Extract the (X, Y) coordinate from the center of the cell holding the provided text.  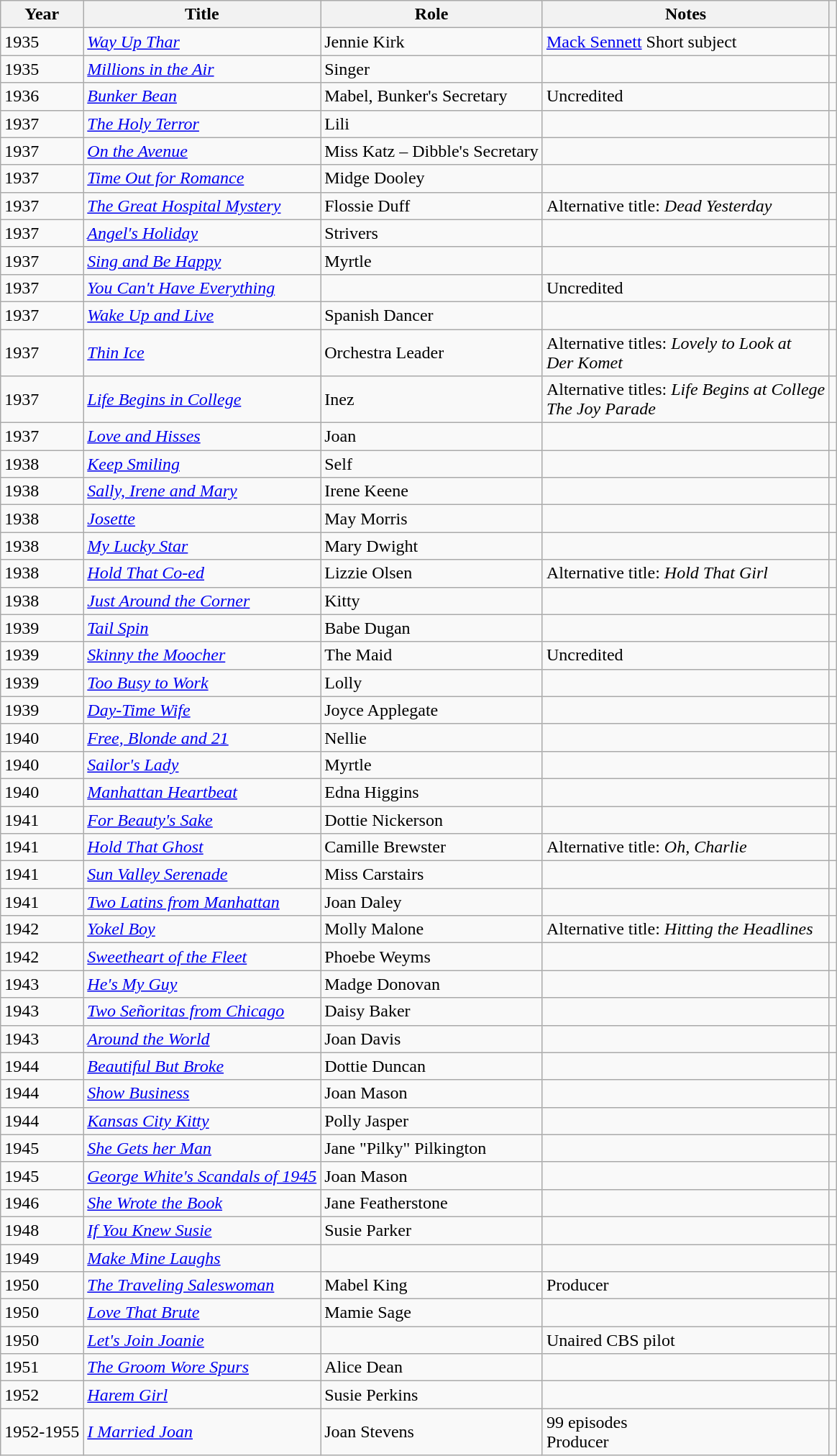
Angel's Holiday (202, 233)
Sing and Be Happy (202, 260)
Too Busy to Work (202, 683)
Show Business (202, 1093)
Lizzie Olsen (431, 573)
Mary Dwight (431, 546)
Mabel King (431, 1286)
Alternative titles: Life Begins at CollegeThe Joy Parade (685, 400)
Free, Blonde and 21 (202, 737)
1949 (42, 1258)
1952-1955 (42, 1432)
Bunker Bean (202, 96)
Producer (685, 1286)
Spanish Dancer (431, 315)
Wake Up and Live (202, 315)
Mamie Sage (431, 1313)
1936 (42, 96)
Susie Parker (431, 1230)
Jane "Pilky" Pilkington (431, 1148)
Thin Ice (202, 352)
Role (431, 14)
Mabel, Bunker's Secretary (431, 96)
Alternative title: Hitting the Headlines (685, 929)
Babe Dugan (431, 628)
Way Up Thar (202, 42)
Around the World (202, 1039)
Make Mine Laughs (202, 1258)
The Traveling Saleswoman (202, 1286)
Inez (431, 400)
Alice Dean (431, 1368)
Tail Spin (202, 628)
1946 (42, 1203)
For Beauty's Sake (202, 819)
The Maid (431, 655)
George White's Scandals of 1945 (202, 1175)
Irene Keene (431, 491)
She Gets her Man (202, 1148)
Lili (431, 124)
He's My Guy (202, 984)
Nellie (431, 737)
Keep Smiling (202, 464)
Dottie Duncan (431, 1066)
1951 (42, 1368)
Alternative title: Hold That Girl (685, 573)
Love That Brute (202, 1313)
May Morris (431, 519)
Year (42, 14)
Orchestra Leader (431, 352)
Love and Hisses (202, 437)
If You Knew Susie (202, 1230)
Singer (431, 69)
Hold That Ghost (202, 847)
Joyce Applegate (431, 710)
Susie Perkins (431, 1395)
Life Begins in College (202, 400)
Hold That Co-ed (202, 573)
She Wrote the Book (202, 1203)
I Married Joan (202, 1432)
1948 (42, 1230)
Dottie Nickerson (431, 819)
Joan Davis (431, 1039)
Camille Brewster (431, 847)
My Lucky Star (202, 546)
Phoebe Weyms (431, 957)
Alternative titles: Lovely to Look atDer Komet (685, 352)
Joan Stevens (431, 1432)
Jennie Kirk (431, 42)
Strivers (431, 233)
Flossie Duff (431, 206)
Miss Katz – Dibble's Secretary (431, 151)
Madge Donovan (431, 984)
Sun Valley Serenade (202, 875)
Edna Higgins (431, 792)
Self (431, 464)
Kitty (431, 601)
Yokel Boy (202, 929)
Alternative title: Dead Yesterday (685, 206)
Mack Sennett Short subject (685, 42)
Millions in the Air (202, 69)
Two Latins from Manhattan (202, 902)
Harem Girl (202, 1395)
The Groom Wore Spurs (202, 1368)
Manhattan Heartbeat (202, 792)
Sally, Irene and Mary (202, 491)
Sailor's Lady (202, 765)
The Holy Terror (202, 124)
Joan Daley (431, 902)
Joan (431, 437)
99 episodesProducer (685, 1432)
Josette (202, 519)
Midge Dooley (431, 178)
Time Out for Romance (202, 178)
Polly Jasper (431, 1121)
Day-Time Wife (202, 710)
Kansas City Kitty (202, 1121)
1952 (42, 1395)
Skinny the Moocher (202, 655)
Notes (685, 14)
Alternative title: Oh, Charlie (685, 847)
Miss Carstairs (431, 875)
Let's Join Joanie (202, 1340)
Sweetheart of the Fleet (202, 957)
You Can't Have Everything (202, 288)
Molly Malone (431, 929)
Jane Featherstone (431, 1203)
Just Around the Corner (202, 601)
Beautiful But Broke (202, 1066)
Unaired CBS pilot (685, 1340)
On the Avenue (202, 151)
Daisy Baker (431, 1011)
Title (202, 14)
Two Señoritas from Chicago (202, 1011)
Lolly (431, 683)
The Great Hospital Mystery (202, 206)
